Extract the [x, y] coordinate from the center of the cell holding the provided text.  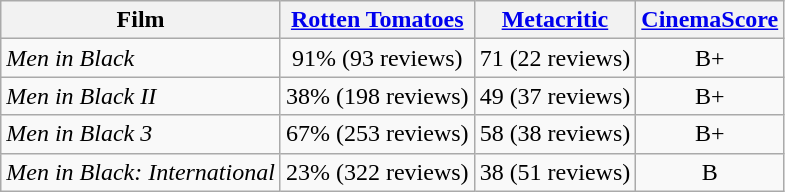
23% (322 reviews) [377, 172]
B [710, 172]
38% (198 reviews) [377, 96]
Film [141, 20]
91% (93 reviews) [377, 58]
67% (253 reviews) [377, 134]
Metacritic [555, 20]
Men in Black 3 [141, 134]
49 (37 reviews) [555, 96]
38 (51 reviews) [555, 172]
Men in Black: International [141, 172]
71 (22 reviews) [555, 58]
58 (38 reviews) [555, 134]
Men in Black [141, 58]
Men in Black II [141, 96]
CinemaScore [710, 20]
Rotten Tomatoes [377, 20]
